Extract the (X, Y) coordinate from the center of the cell holding the provided text.  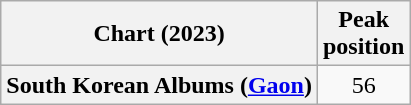
Chart (2023) (160, 34)
South Korean Albums (Gaon) (160, 85)
56 (363, 85)
Peakposition (363, 34)
